From the cell containing the given text, extract its center point as (x, y) coordinate. 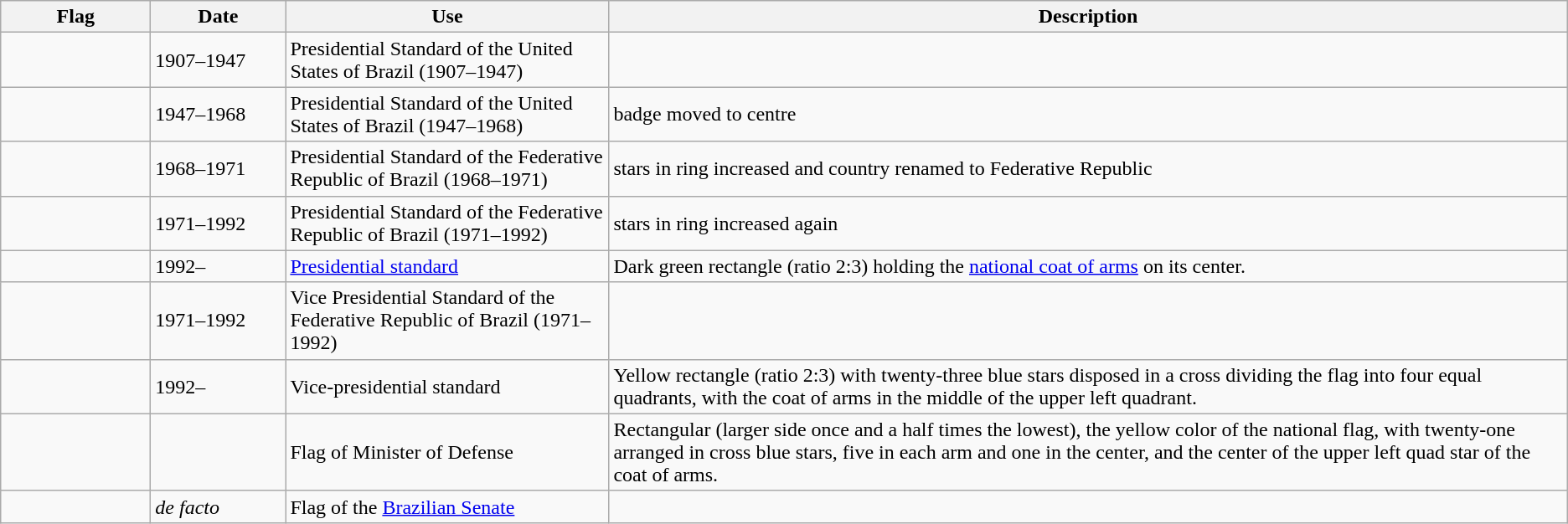
Presidential Standard of the United States of Brazil (1907–1947) (447, 60)
Description (1088, 17)
stars in ring increased and country renamed to Federative Republic (1088, 169)
Presidential standard (447, 266)
de facto (218, 506)
Presidential Standard of the United States of Brazil (1947–1968) (447, 114)
Use (447, 17)
Presidential Standard of the Federative Republic of Brazil (1968–1971) (447, 169)
Date (218, 17)
Vice-presidential standard (447, 387)
Dark green rectangle (ratio 2:3) holding the national coat of arms on its center. (1088, 266)
Flag of Minister of Defense (447, 452)
badge moved to centre (1088, 114)
Flag of the Brazilian Senate (447, 506)
1968–1971 (218, 169)
1947–1968 (218, 114)
Flag (75, 17)
1907–1947 (218, 60)
stars in ring increased again (1088, 223)
Presidential Standard of the Federative Republic of Brazil (1971–1992) (447, 223)
Vice Presidential Standard of the Federative Republic of Brazil (1971–1992) (447, 321)
